Find where the given text appears and provide that cell's center as (X, Y) coordinate. 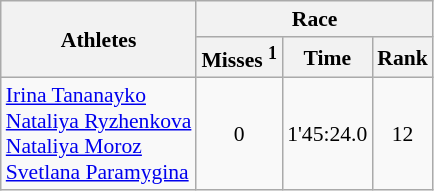
Irina TananaykoNataliya RyzhenkovaNataliya MorozSvetlana Paramygina (99, 134)
1'45:24.0 (327, 134)
Time (327, 58)
Race (314, 19)
12 (402, 134)
Misses 1 (239, 58)
Athletes (99, 40)
Rank (402, 58)
0 (239, 134)
